Capture the cell that displays the provided text and extract its (x, y) central coordinate. 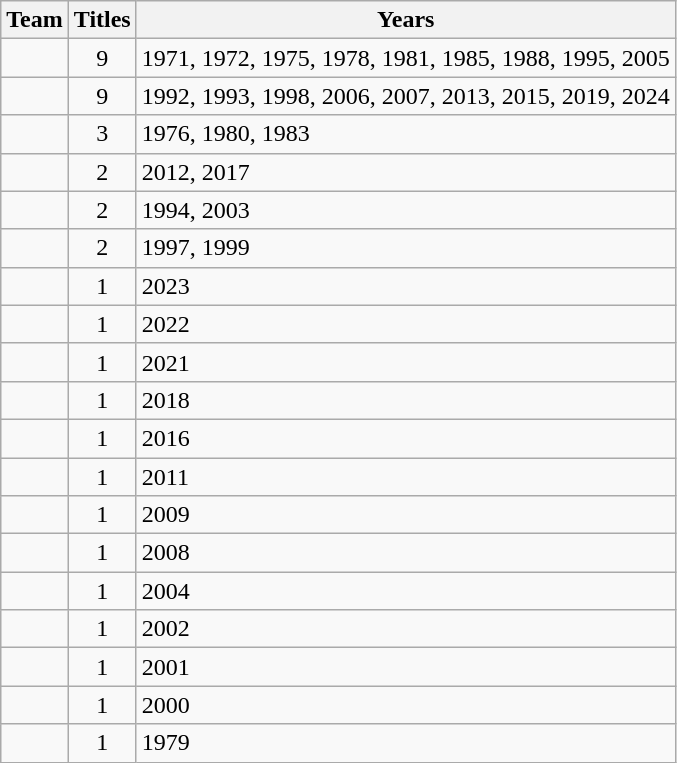
2008 (406, 553)
2023 (406, 286)
Titles (102, 20)
3 (102, 134)
1997, 1999 (406, 248)
1971, 1972, 1975, 1978, 1981, 1985, 1988, 1995, 2005 (406, 58)
1994, 2003 (406, 210)
1992, 1993, 1998, 2006, 2007, 2013, 2015, 2019, 2024 (406, 96)
2016 (406, 438)
1979 (406, 743)
2018 (406, 400)
Years (406, 20)
2012, 2017 (406, 172)
2002 (406, 629)
2021 (406, 362)
Team (35, 20)
2009 (406, 515)
2022 (406, 324)
2004 (406, 591)
2011 (406, 477)
2001 (406, 667)
1976, 1980, 1983 (406, 134)
2000 (406, 705)
